Extract the (x, y) coordinate from the center of the cell holding the provided text.  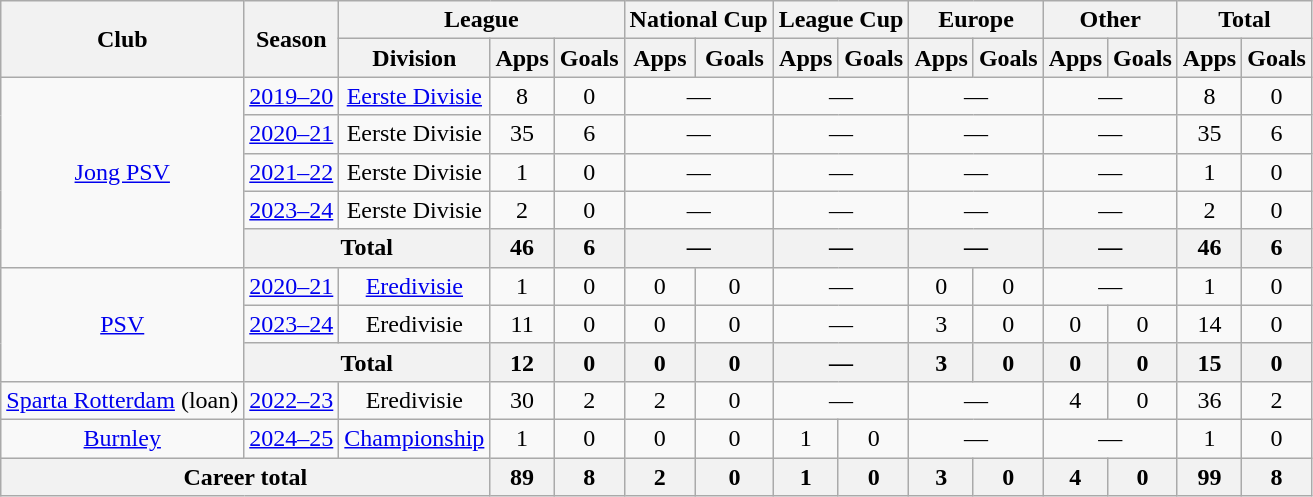
12 (522, 362)
99 (1209, 477)
Sparta Rotterdam (loan) (122, 400)
2019–20 (292, 96)
Division (414, 58)
15 (1209, 362)
11 (522, 324)
30 (522, 400)
League (482, 20)
Other (1110, 20)
36 (1209, 400)
National Cup (698, 20)
2024–25 (292, 438)
PSV (122, 324)
Club (122, 39)
Europe (976, 20)
14 (1209, 324)
2022–23 (292, 400)
2021–22 (292, 172)
League Cup (841, 20)
Burnley (122, 438)
Championship (414, 438)
Jong PSV (122, 172)
Career total (246, 477)
Season (292, 39)
89 (522, 477)
